Determine the (X, Y) coordinate at the center of the cell enclosing the given text.  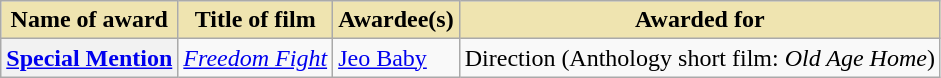
Special Mention (90, 58)
Direction (Anthology short film: Old Age Home) (700, 58)
Awarded for (700, 20)
Awardee(s) (396, 20)
Title of film (256, 20)
Freedom Fight (256, 58)
Jeo Baby (396, 58)
Name of award (90, 20)
